Extract the (X, Y) coordinate from the center of the cell holding the provided text.  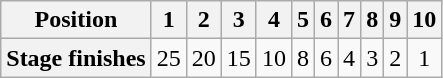
9 (396, 20)
20 (204, 58)
25 (168, 58)
Stage finishes (76, 58)
7 (350, 20)
5 (302, 20)
Position (76, 20)
15 (238, 58)
